For the text-containing cell, return its midpoint in (x, y) coordinate format. 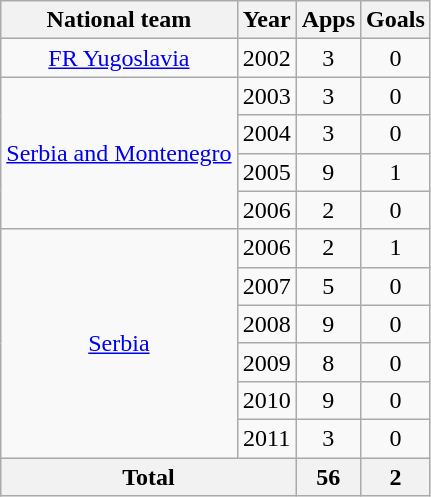
5 (328, 286)
Year (266, 20)
Serbia (119, 343)
2003 (266, 96)
National team (119, 20)
2002 (266, 58)
Apps (328, 20)
2004 (266, 134)
Total (148, 477)
2011 (266, 438)
2005 (266, 172)
Goals (396, 20)
8 (328, 362)
Serbia and Montenegro (119, 153)
FR Yugoslavia (119, 58)
2010 (266, 400)
2009 (266, 362)
56 (328, 477)
2007 (266, 286)
2008 (266, 324)
